From the cell containing the given text, extract its center point as (X, Y) coordinate. 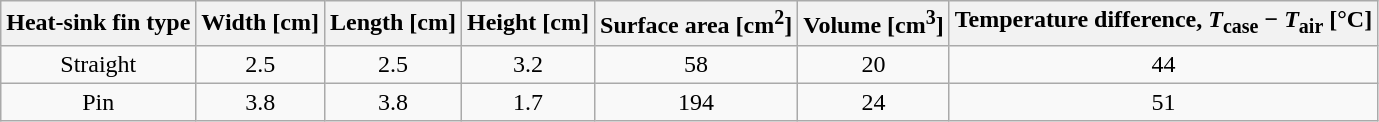
Temperature difference, Tcase − Tair [°C] (1163, 24)
Straight (98, 64)
194 (696, 102)
58 (696, 64)
3.2 (528, 64)
Volume [cm3] (874, 24)
Pin (98, 102)
Surface area [cm2] (696, 24)
Height [cm] (528, 24)
1.7 (528, 102)
44 (1163, 64)
24 (874, 102)
Width [cm] (260, 24)
Length [cm] (392, 24)
20 (874, 64)
Heat-sink fin type (98, 24)
51 (1163, 102)
